Pinpoint the cell where the given text exists, returning its [X, Y] midpoint coordinate. 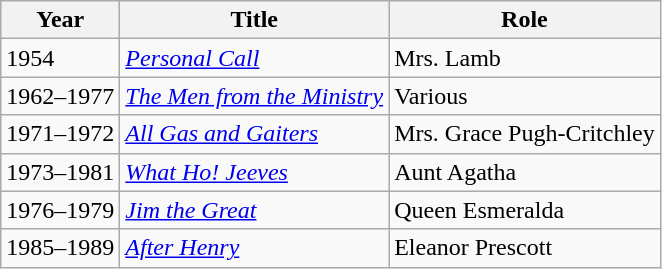
Various [525, 96]
Year [60, 20]
Role [525, 20]
Mrs. Lamb [525, 58]
Personal Call [254, 58]
Jim the Great [254, 210]
After Henry [254, 248]
Title [254, 20]
Queen Esmeralda [525, 210]
1973–1981 [60, 172]
1971–1972 [60, 134]
1954 [60, 58]
What Ho! Jeeves [254, 172]
1962–1977 [60, 96]
The Men from the Ministry [254, 96]
1985–1989 [60, 248]
Mrs. Grace Pugh-Critchley [525, 134]
1976–1979 [60, 210]
Aunt Agatha [525, 172]
All Gas and Gaiters [254, 134]
Eleanor Prescott [525, 248]
